Output the [X, Y] coordinate of the center of the cell containing the given text.  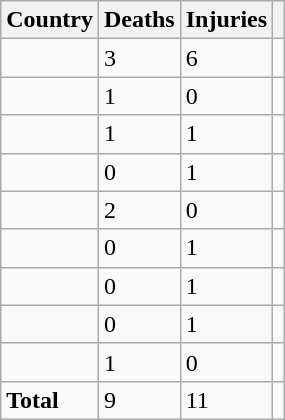
Country [50, 20]
6 [226, 58]
Deaths [139, 20]
11 [226, 400]
2 [139, 210]
9 [139, 400]
Injuries [226, 20]
3 [139, 58]
Total [50, 400]
